Extract the (X, Y) coordinate from the center of the cell holding the provided text.  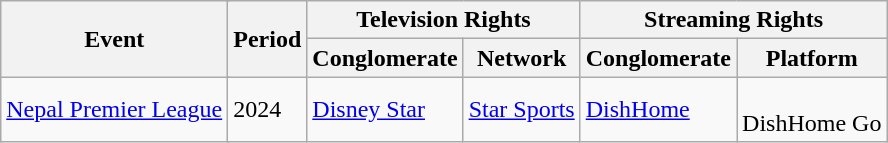
DishHome (658, 110)
Event (114, 39)
DishHome Go (812, 110)
Platform (812, 58)
Streaming Rights (734, 20)
2024 (268, 110)
Nepal Premier League (114, 110)
Television Rights (444, 20)
Star Sports (522, 110)
Network (522, 58)
Disney Star (385, 110)
Period (268, 39)
